Identify which cell holds the provided text, then report its [x, y] central coordinate. 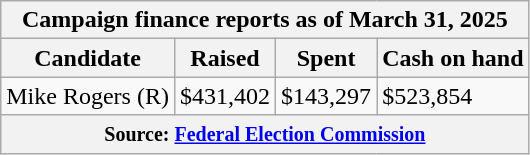
Campaign finance reports as of March 31, 2025 [265, 20]
$431,402 [224, 96]
Cash on hand [453, 58]
Spent [326, 58]
$523,854 [453, 96]
$143,297 [326, 96]
Mike Rogers (R) [88, 96]
Source: Federal Election Commission [265, 134]
Candidate [88, 58]
Raised [224, 58]
